For the text-containing cell, return its midpoint in [X, Y] coordinate format. 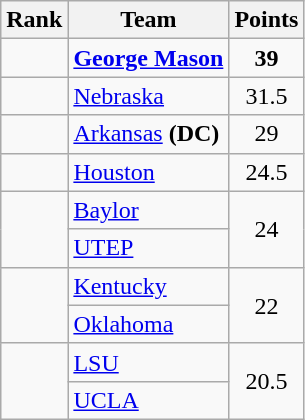
Oklahoma [148, 324]
UTEP [148, 248]
Team [148, 20]
39 [266, 58]
Kentucky [148, 286]
24 [266, 229]
Points [266, 20]
22 [266, 305]
Houston [148, 172]
Rank [34, 20]
24.5 [266, 172]
20.5 [266, 381]
LSU [148, 362]
Arkansas (DC) [148, 134]
Baylor [148, 210]
31.5 [266, 96]
UCLA [148, 400]
George Mason [148, 58]
29 [266, 134]
Nebraska [148, 96]
